Capture the cell that displays the provided text and extract its [X, Y] central coordinate. 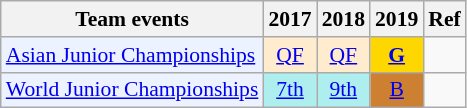
2018 [344, 19]
2017 [290, 19]
G [396, 55]
7th [290, 90]
B [396, 90]
Team events [132, 19]
2019 [396, 19]
Asian Junior Championships [132, 55]
World Junior Championships [132, 90]
9th [344, 90]
Ref [444, 19]
